For the text-containing cell, return its midpoint in [x, y] coordinate format. 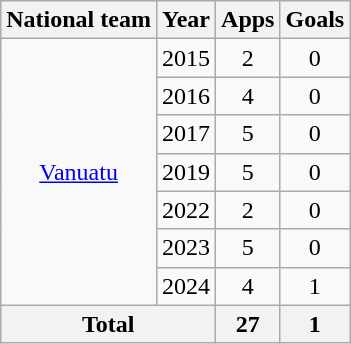
Total [108, 324]
2019 [186, 172]
2024 [186, 286]
2015 [186, 58]
2022 [186, 210]
27 [248, 324]
2023 [186, 248]
2017 [186, 134]
2016 [186, 96]
Apps [248, 20]
Vanuatu [79, 172]
Year [186, 20]
National team [79, 20]
Goals [315, 20]
